Find where the given text appears and provide that cell's center as (X, Y) coordinate. 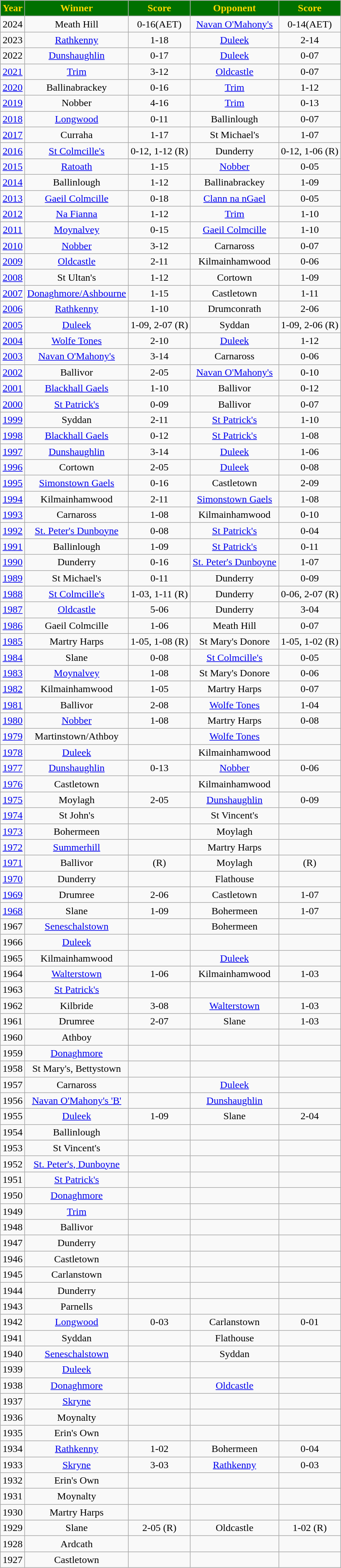
1984 (12, 657)
1938 (12, 1385)
1953 (12, 1148)
1957 (12, 1085)
1956 (12, 1101)
2-07 (159, 1021)
2023 (12, 40)
1935 (12, 1433)
1-02 (159, 1449)
1980 (12, 721)
1928 (12, 1544)
1985 (12, 641)
1946 (12, 1259)
1952 (12, 1164)
Summerhill (77, 847)
1955 (12, 1116)
1948 (12, 1227)
2002 (12, 372)
St. Peter's, Dunboyne (77, 1164)
1-02 (R) (310, 1528)
2-08 (159, 705)
2001 (12, 388)
1973 (12, 831)
1950 (12, 1195)
1943 (12, 1306)
1989 (12, 578)
1964 (12, 974)
1981 (12, 705)
1-11 (310, 293)
1945 (12, 1275)
1994 (12, 499)
1959 (12, 1053)
1949 (12, 1212)
1968 (12, 910)
0-16(AET) (159, 24)
St Ultan's (77, 277)
1970 (12, 879)
2024 (12, 24)
1977 (12, 768)
1986 (12, 626)
1993 (12, 515)
1988 (12, 594)
1936 (12, 1417)
2007 (12, 293)
Kilbride (77, 1006)
2015 (12, 166)
1967 (12, 926)
1975 (12, 800)
1991 (12, 547)
1-17 (159, 135)
2022 (12, 56)
1987 (12, 610)
1951 (12, 1180)
St John's (77, 816)
1976 (12, 784)
1939 (12, 1370)
1940 (12, 1354)
2020 (12, 87)
1954 (12, 1132)
0-06, 2-07 (R) (310, 594)
2-05 (R) (159, 1528)
1971 (12, 863)
0-01 (310, 1322)
3-04 (310, 610)
Donaghmore/Ashbourne (77, 293)
1944 (12, 1291)
0-12, 1-06 (R) (310, 151)
St Mary's, Bettystown (77, 1069)
1929 (12, 1528)
1992 (12, 531)
1941 (12, 1338)
1996 (12, 467)
Navan O'Mahony's 'B' (77, 1101)
1962 (12, 1006)
2-10 (159, 341)
1983 (12, 673)
2016 (12, 151)
1966 (12, 942)
Parnells (77, 1306)
1995 (12, 483)
1999 (12, 420)
2009 (12, 262)
2-14 (310, 40)
1937 (12, 1401)
1-05, 1-08 (R) (159, 641)
1-05, 1-02 (R) (310, 641)
1979 (12, 737)
0-12, 1-12 (R) (159, 151)
0-14(AET) (310, 24)
2018 (12, 119)
2003 (12, 356)
1982 (12, 689)
Ratoath (77, 166)
0-18 (159, 198)
5-06 (159, 610)
2014 (12, 182)
1933 (12, 1464)
1961 (12, 1021)
1932 (12, 1481)
Drumconrath (234, 309)
1-18 (159, 40)
3-03 (159, 1464)
1934 (12, 1449)
2010 (12, 246)
1942 (12, 1322)
2021 (12, 72)
Martinstown/Athboy (77, 737)
3-08 (159, 1006)
2004 (12, 341)
2012 (12, 214)
Curraha (77, 135)
Athboy (77, 1037)
Opponent (234, 8)
Clann na nGael (234, 198)
1997 (12, 451)
2005 (12, 325)
Year (12, 8)
2008 (12, 277)
2017 (12, 135)
0-15 (159, 230)
1927 (12, 1560)
2011 (12, 230)
2000 (12, 404)
1990 (12, 562)
Winner (77, 8)
1998 (12, 435)
Ardcath (77, 1544)
2013 (12, 198)
1972 (12, 847)
1931 (12, 1496)
1-09, 2-06 (R) (310, 325)
2-04 (310, 1116)
1965 (12, 958)
1960 (12, 1037)
1-03, 1-11 (R) (159, 594)
1947 (12, 1243)
2019 (12, 103)
2006 (12, 309)
1958 (12, 1069)
1969 (12, 895)
1978 (12, 752)
Na Fianna (77, 214)
1974 (12, 816)
4-16 (159, 103)
1-09, 2-07 (R) (159, 325)
1963 (12, 990)
1930 (12, 1512)
1-05 (159, 689)
2-09 (310, 483)
1-04 (310, 705)
0-17 (159, 56)
